Detect which cell encompasses the target text, then output its (X, Y) center coordinate. 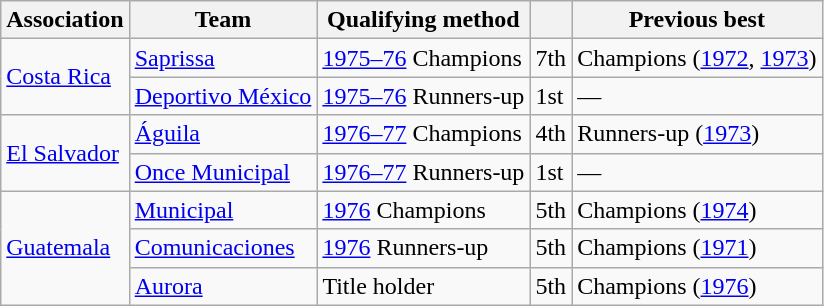
Saprissa (223, 58)
El Salvador (65, 153)
Runners-up (1973) (697, 134)
Champions (1976) (697, 286)
1976–77 Runners-up (424, 172)
Team (223, 20)
Comunicaciones (223, 248)
Champions (1972, 1973) (697, 58)
Champions (1971) (697, 248)
Champions (1974) (697, 210)
Águila (223, 134)
Previous best (697, 20)
1976–77 Champions (424, 134)
Aurora (223, 286)
Qualifying method (424, 20)
Costa Rica (65, 77)
Municipal (223, 210)
1975–76 Champions (424, 58)
Once Municipal (223, 172)
Association (65, 20)
Deportivo México (223, 96)
1975–76 Runners-up (424, 96)
Guatemala (65, 248)
7th (551, 58)
4th (551, 134)
1976 Runners-up (424, 248)
Title holder (424, 286)
1976 Champions (424, 210)
